Find where the given text appears and provide that cell's center as [X, Y] coordinate. 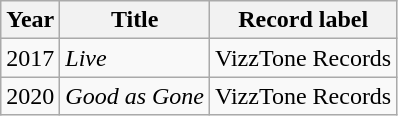
2017 [30, 58]
Year [30, 20]
2020 [30, 96]
Record label [304, 20]
Live [135, 58]
Title [135, 20]
Good as Gone [135, 96]
